From the cell containing the given text, extract its center point as [X, Y] coordinate. 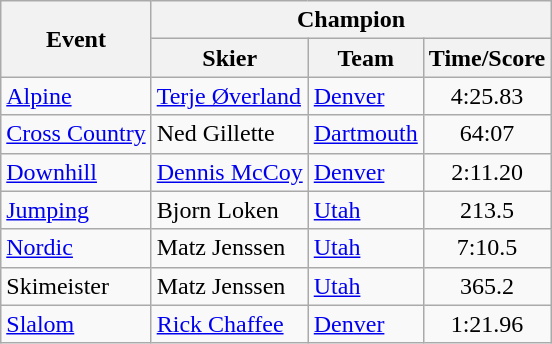
Downhill [76, 172]
Event [76, 39]
64:07 [487, 134]
Dartmouth [366, 134]
Nordic [76, 248]
Skimeister [76, 286]
Rick Chaffee [230, 324]
Terje Øverland [230, 96]
1:21.96 [487, 324]
Champion [351, 20]
Cross Country [76, 134]
365.2 [487, 286]
Team [366, 58]
Slalom [76, 324]
Time/Score [487, 58]
Dennis McCoy [230, 172]
7:10.5 [487, 248]
213.5 [487, 210]
4:25.83 [487, 96]
Ned Gillette [230, 134]
Jumping [76, 210]
Bjorn Loken [230, 210]
Alpine [76, 96]
Skier [230, 58]
2:11.20 [487, 172]
